For the text-containing cell, return its midpoint in (x, y) coordinate format. 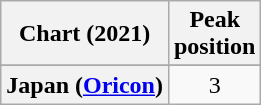
Peakposition (214, 34)
Japan (Oricon) (85, 85)
3 (214, 85)
Chart (2021) (85, 34)
